Return [x, y] of the center of cell containing provided text 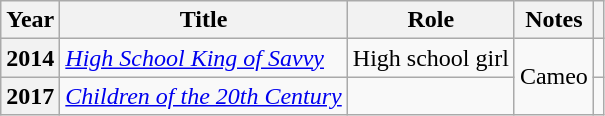
Children of the 20th Century [204, 96]
Cameo [554, 77]
Title [204, 20]
Year [30, 20]
High School King of Savvy [204, 58]
Role [430, 20]
2017 [30, 96]
Notes [554, 20]
2014 [30, 58]
High school girl [430, 58]
